Determine the [x, y] coordinate at the center of the cell enclosing the given text.  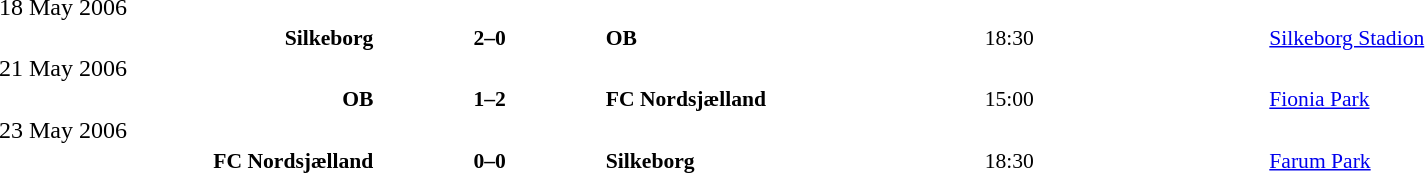
18:30 [1124, 38]
2–0 [489, 38]
OB [792, 38]
FC Nordsjælland [792, 99]
1–2 [489, 99]
15:00 [1124, 99]
